For the text-containing cell, return its midpoint in [X, Y] coordinate format. 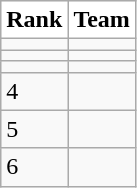
4 [34, 91]
6 [34, 167]
5 [34, 129]
Rank [34, 20]
Team [102, 20]
